Capture the cell that displays the provided text and extract its (x, y) central coordinate. 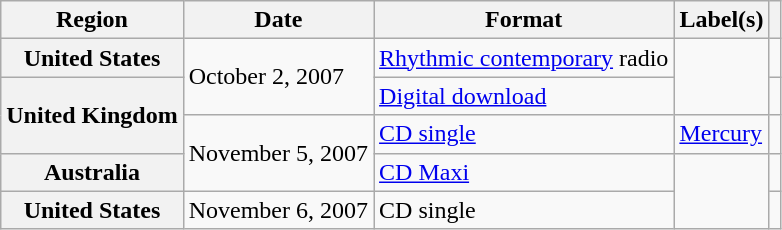
Region (92, 20)
Rhythmic contemporary radio (524, 58)
November 6, 2007 (278, 210)
October 2, 2007 (278, 77)
Label(s) (722, 20)
United Kingdom (92, 115)
Mercury (722, 134)
Digital download (524, 96)
Date (278, 20)
CD Maxi (524, 172)
November 5, 2007 (278, 153)
Format (524, 20)
Australia (92, 172)
